Pinpoint the cell where the given text exists, returning its [x, y] midpoint coordinate. 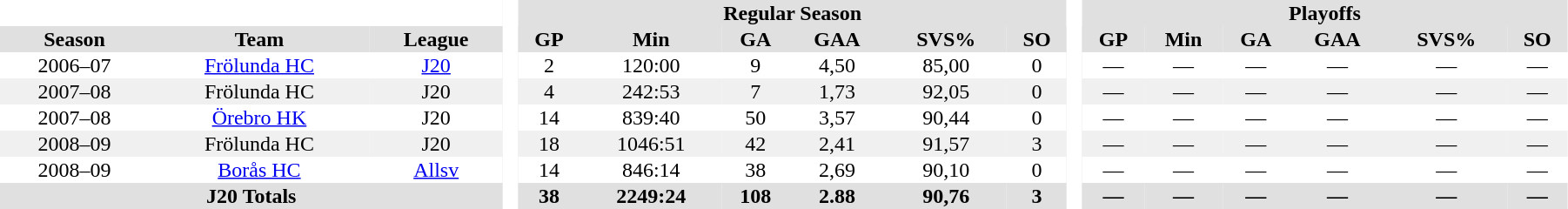
2006–07 [75, 65]
Borås HC [259, 170]
4 [548, 91]
18 [548, 144]
League [437, 39]
846:14 [651, 170]
Regular Season [792, 13]
108 [755, 196]
1046:51 [651, 144]
92,05 [946, 91]
90,10 [946, 170]
1,73 [837, 91]
J20 Totals [251, 196]
90,76 [946, 196]
3,57 [837, 118]
Team [259, 39]
120:00 [651, 65]
85,00 [946, 65]
Allsv [437, 170]
2,69 [837, 170]
91,57 [946, 144]
242:53 [651, 91]
Playoffs [1325, 13]
2.88 [837, 196]
2,41 [837, 144]
9 [755, 65]
90,44 [946, 118]
42 [755, 144]
2249:24 [651, 196]
7 [755, 91]
Season [75, 39]
Örebro HK [259, 118]
839:40 [651, 118]
2 [548, 65]
50 [755, 118]
4,50 [837, 65]
